Scan for the cell matching the given text and deliver its [x, y] coordinate at center. 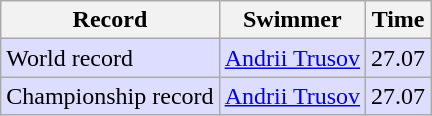
World record [110, 58]
Championship record [110, 96]
Record [110, 20]
Swimmer [292, 20]
Time [398, 20]
